Return the (X, Y) coordinate for the center point of the cell that contains the specified text.  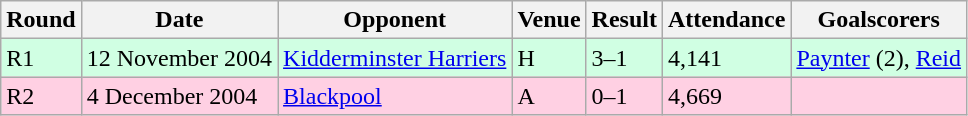
Result (624, 20)
R1 (41, 58)
Venue (549, 20)
12 November 2004 (179, 58)
Goalscorers (879, 20)
R2 (41, 96)
Paynter (2), Reid (879, 58)
Date (179, 20)
4 December 2004 (179, 96)
4,669 (726, 96)
Blackpool (395, 96)
Round (41, 20)
H (549, 58)
3–1 (624, 58)
0–1 (624, 96)
Opponent (395, 20)
Kidderminster Harriers (395, 58)
A (549, 96)
Attendance (726, 20)
4,141 (726, 58)
